Find where the given text appears and provide that cell's center as [X, Y] coordinate. 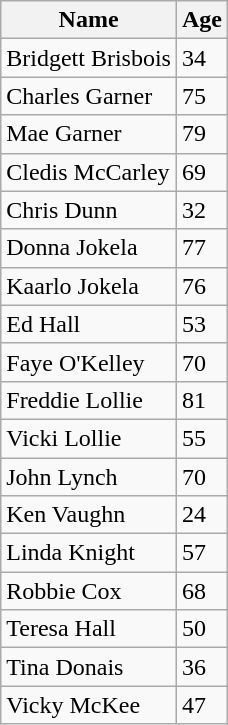
Donna Jokela [89, 248]
55 [202, 438]
24 [202, 515]
Vicky McKee [89, 705]
32 [202, 210]
Robbie Cox [89, 591]
Vicki Lollie [89, 438]
Name [89, 20]
79 [202, 134]
Bridgett Brisbois [89, 58]
Cledis McCarley [89, 172]
34 [202, 58]
Age [202, 20]
Kaarlo Jokela [89, 286]
Tina Donais [89, 667]
75 [202, 96]
Linda Knight [89, 553]
Ken Vaughn [89, 515]
John Lynch [89, 477]
Mae Garner [89, 134]
57 [202, 553]
53 [202, 324]
50 [202, 629]
Freddie Lollie [89, 400]
68 [202, 591]
69 [202, 172]
47 [202, 705]
Charles Garner [89, 96]
Chris Dunn [89, 210]
Teresa Hall [89, 629]
76 [202, 286]
36 [202, 667]
81 [202, 400]
77 [202, 248]
Faye O'Kelley [89, 362]
Ed Hall [89, 324]
